Return (x, y) of the center of cell containing provided text 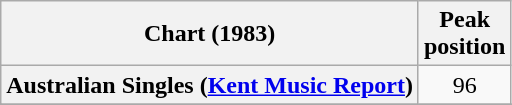
Chart (1983) (210, 34)
Australian Singles (Kent Music Report) (210, 85)
Peakposition (464, 34)
96 (464, 85)
